Determine the (X, Y) coordinate at the center of the cell enclosing the given text.  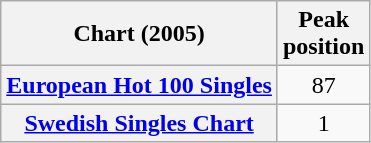
1 (323, 123)
Chart (2005) (140, 34)
Swedish Singles Chart (140, 123)
87 (323, 85)
Peakposition (323, 34)
European Hot 100 Singles (140, 85)
